Scan for the cell matching the given text and deliver its (X, Y) coordinate at center. 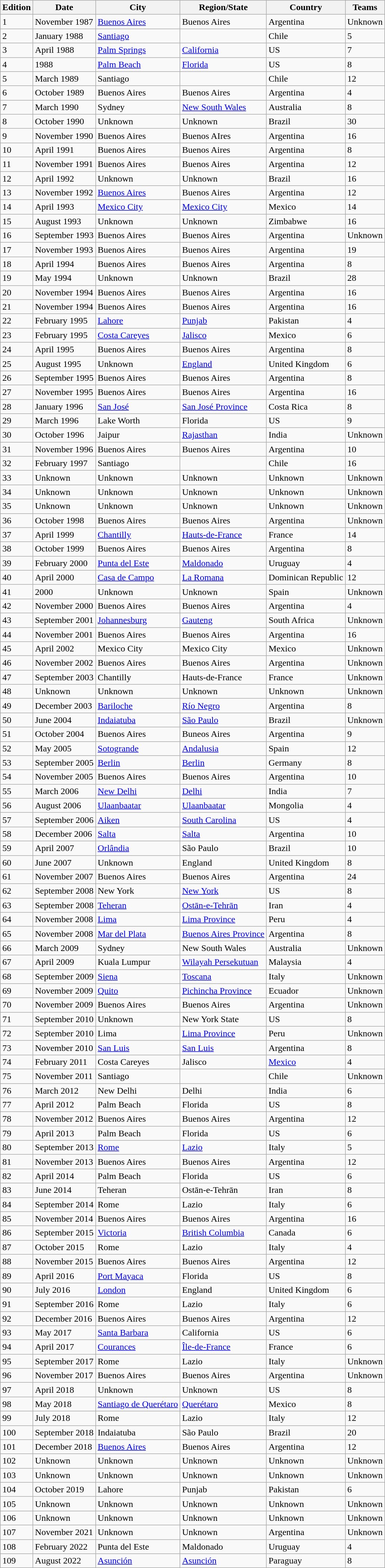
November 1991 (64, 164)
92 (16, 1318)
51 (16, 734)
Costa Rica (306, 406)
64 (16, 920)
61 (16, 877)
Andalusia (223, 748)
88 (16, 1261)
April 2017 (64, 1347)
September 2009 (64, 976)
Date (64, 7)
April 2007 (64, 848)
100 (16, 1432)
September 2014 (64, 1204)
Río Negro (223, 706)
April 1993 (64, 207)
September 2005 (64, 763)
Palm Springs (138, 50)
September 1993 (64, 235)
November 2002 (64, 663)
November 2015 (64, 1261)
86 (16, 1233)
La Romana (223, 577)
March 1989 (64, 79)
May 2018 (64, 1404)
October 1989 (64, 93)
February 1997 (64, 464)
December 2018 (64, 1447)
81 (16, 1162)
South Carolina (223, 820)
April 2018 (64, 1390)
April 2014 (64, 1176)
15 (16, 221)
April 1999 (64, 535)
1 (16, 22)
23 (16, 335)
Siena (138, 976)
September 2003 (64, 677)
June 2007 (64, 862)
26 (16, 378)
97 (16, 1390)
47 (16, 677)
Canada (306, 1233)
Paraguay (306, 1561)
49 (16, 706)
British Columbia (223, 1233)
79 (16, 1133)
38 (16, 549)
Port Mayaca (138, 1276)
74 (16, 1062)
90 (16, 1290)
94 (16, 1347)
Germany (306, 763)
November 2007 (64, 877)
March 2012 (64, 1091)
November 2013 (64, 1162)
July 2018 (64, 1418)
104 (16, 1489)
August 2006 (64, 805)
November 2012 (64, 1119)
Toscana (223, 976)
Region/State (223, 7)
3 (16, 50)
25 (16, 364)
November 2010 (64, 1048)
Orlândia (138, 848)
60 (16, 862)
Mongolia (306, 805)
78 (16, 1119)
October 1990 (64, 121)
67 (16, 962)
Country (306, 7)
63 (16, 905)
41 (16, 592)
Dominican Republic (306, 577)
April 2000 (64, 577)
82 (16, 1176)
September 2015 (64, 1233)
70 (16, 1005)
March 1996 (64, 421)
Wilayah Persekutuan (223, 962)
October 2019 (64, 1489)
April 1991 (64, 150)
45 (16, 649)
89 (16, 1276)
Jaipur (138, 435)
August 1993 (64, 221)
105 (16, 1504)
November 2005 (64, 777)
Gauteng (223, 620)
Victoria (138, 1233)
May 1994 (64, 278)
August 2022 (64, 1561)
Aiken (138, 820)
Ecuador (306, 991)
36 (16, 520)
80 (16, 1148)
Buenos Aires Province (223, 934)
Rajasthan (223, 435)
57 (16, 820)
43 (16, 620)
39 (16, 563)
Kuala Lumpur (138, 962)
103 (16, 1475)
76 (16, 1091)
53 (16, 763)
2000 (64, 592)
87 (16, 1247)
Quito (138, 991)
October 1998 (64, 520)
40 (16, 577)
November 1992 (64, 193)
San José Province (223, 406)
August 1995 (64, 364)
58 (16, 834)
December 2003 (64, 706)
77 (16, 1105)
69 (16, 991)
Sotogrande (138, 748)
November 1996 (64, 449)
September 2016 (64, 1304)
November 2021 (64, 1532)
106 (16, 1518)
56 (16, 805)
Querétaro (223, 1404)
42 (16, 606)
99 (16, 1418)
93 (16, 1333)
95 (16, 1361)
March 2009 (64, 948)
November 2011 (64, 1076)
107 (16, 1532)
102 (16, 1461)
September 2006 (64, 820)
May 2005 (64, 748)
85 (16, 1219)
April 1994 (64, 264)
February 2022 (64, 1547)
March 2006 (64, 791)
46 (16, 663)
27 (16, 392)
September 2018 (64, 1432)
Bariloche (138, 706)
Santa Barbara (138, 1333)
32 (16, 464)
55 (16, 791)
October 2015 (64, 1247)
Zimbabwe (306, 221)
33 (16, 478)
March 1990 (64, 107)
October 1996 (64, 435)
October 2004 (64, 734)
29 (16, 421)
November 1990 (64, 136)
71 (16, 1019)
44 (16, 635)
108 (16, 1547)
April 1995 (64, 349)
Buneos Aires (223, 734)
98 (16, 1404)
Pichincha Province (223, 991)
48 (16, 692)
Île-de-France (223, 1347)
50 (16, 720)
66 (16, 948)
65 (16, 934)
31 (16, 449)
April 2012 (64, 1105)
75 (16, 1076)
22 (16, 321)
62 (16, 891)
Casa de Campo (138, 577)
Johannesburg (138, 620)
New York State (223, 1019)
18 (16, 264)
September 1995 (64, 378)
37 (16, 535)
November 2014 (64, 1219)
35 (16, 506)
December 2016 (64, 1318)
April 1992 (64, 179)
November 1993 (64, 250)
February 2011 (64, 1062)
96 (16, 1376)
34 (16, 492)
April 2009 (64, 962)
Mar del Plata (138, 934)
54 (16, 777)
San José (138, 406)
London (138, 1290)
13 (16, 193)
59 (16, 848)
52 (16, 748)
City (138, 7)
Courances (138, 1347)
September 2017 (64, 1361)
Lake Worth (138, 421)
Teams (365, 7)
January 1988 (64, 36)
72 (16, 1033)
101 (16, 1447)
June 2004 (64, 720)
December 2006 (64, 834)
April 2016 (64, 1276)
Malaysia (306, 962)
11 (16, 164)
November 1995 (64, 392)
April 2013 (64, 1133)
May 2017 (64, 1333)
November 2000 (64, 606)
April 2002 (64, 649)
68 (16, 976)
2 (16, 36)
21 (16, 307)
83 (16, 1190)
October 1999 (64, 549)
January 1996 (64, 406)
1988 (64, 64)
February 2000 (64, 563)
Santiago de Querétaro (138, 1404)
September 2001 (64, 620)
91 (16, 1304)
Edition (16, 7)
South Africa (306, 620)
Buenos AIres (223, 136)
September 2013 (64, 1148)
84 (16, 1204)
73 (16, 1048)
November 1987 (64, 22)
April 1988 (64, 50)
109 (16, 1561)
17 (16, 250)
November 2017 (64, 1376)
July 2016 (64, 1290)
June 2014 (64, 1190)
November 2001 (64, 635)
